Return [X, Y] of the center of cell containing provided text 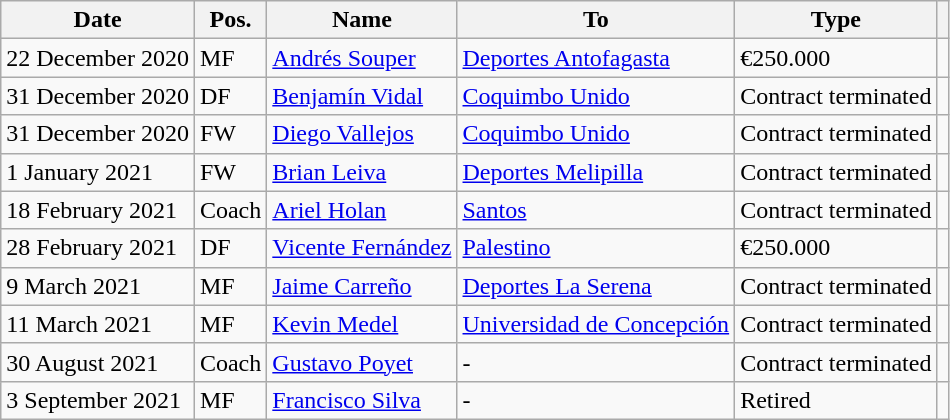
30 August 2021 [98, 362]
Deportes Melipilla [596, 172]
11 March 2021 [98, 324]
Retired [836, 400]
1 January 2021 [98, 172]
18 February 2021 [98, 210]
Andrés Souper [362, 58]
Benjamín Vidal [362, 96]
Diego Vallejos [362, 134]
Type [836, 20]
Kevin Medel [362, 324]
Ariel Holan [362, 210]
To [596, 20]
Gustavo Poyet [362, 362]
Palestino [596, 248]
Pos. [230, 20]
22 December 2020 [98, 58]
9 March 2021 [98, 286]
Date [98, 20]
Universidad de Concepción [596, 324]
Francisco Silva [362, 400]
Jaime Carreño [362, 286]
28 February 2021 [98, 248]
Deportes La Serena [596, 286]
Brian Leiva [362, 172]
3 September 2021 [98, 400]
Deportes Antofagasta [596, 58]
Name [362, 20]
Santos [596, 210]
Vicente Fernández [362, 248]
